Capture the cell that displays the provided text and extract its (X, Y) central coordinate. 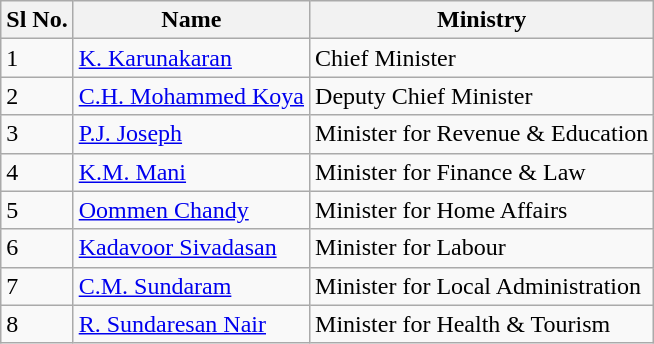
7 (37, 286)
Sl No. (37, 20)
Minister for Finance & Law (482, 172)
5 (37, 210)
Kadavoor Sivadasan (191, 248)
2 (37, 96)
8 (37, 324)
4 (37, 172)
6 (37, 248)
Minister for Labour (482, 248)
R. Sundaresan Nair (191, 324)
Deputy Chief Minister (482, 96)
3 (37, 134)
P.J. Joseph (191, 134)
Name (191, 20)
K.M. Mani (191, 172)
Ministry (482, 20)
C.M. Sundaram (191, 286)
C.H. Mohammed Koya (191, 96)
Minister for Revenue & Education (482, 134)
Minister for Health & Tourism (482, 324)
K. Karunakaran (191, 58)
1 (37, 58)
Chief Minister (482, 58)
Oommen Chandy (191, 210)
Minister for Local Administration (482, 286)
Minister for Home Affairs (482, 210)
